Scan for the cell matching the given text and deliver its (X, Y) coordinate at center. 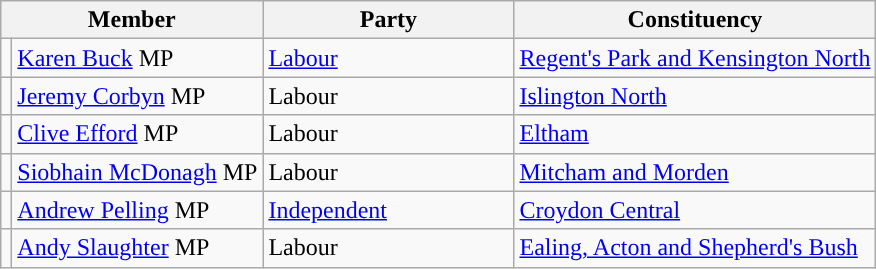
Islington North (695, 96)
Karen Buck MP (138, 58)
Party (388, 20)
Jeremy Corbyn MP (138, 96)
Clive Efford MP (138, 134)
Siobhain McDonagh MP (138, 172)
Regent's Park and Kensington North (695, 58)
Andrew Pelling MP (138, 210)
Croydon Central (695, 210)
Constituency (695, 20)
Member (132, 20)
Ealing, Acton and Shepherd's Bush (695, 248)
Eltham (695, 134)
Independent (388, 210)
Andy Slaughter MP (138, 248)
Mitcham and Morden (695, 172)
